From the cell containing the given text, extract its center point as (x, y) coordinate. 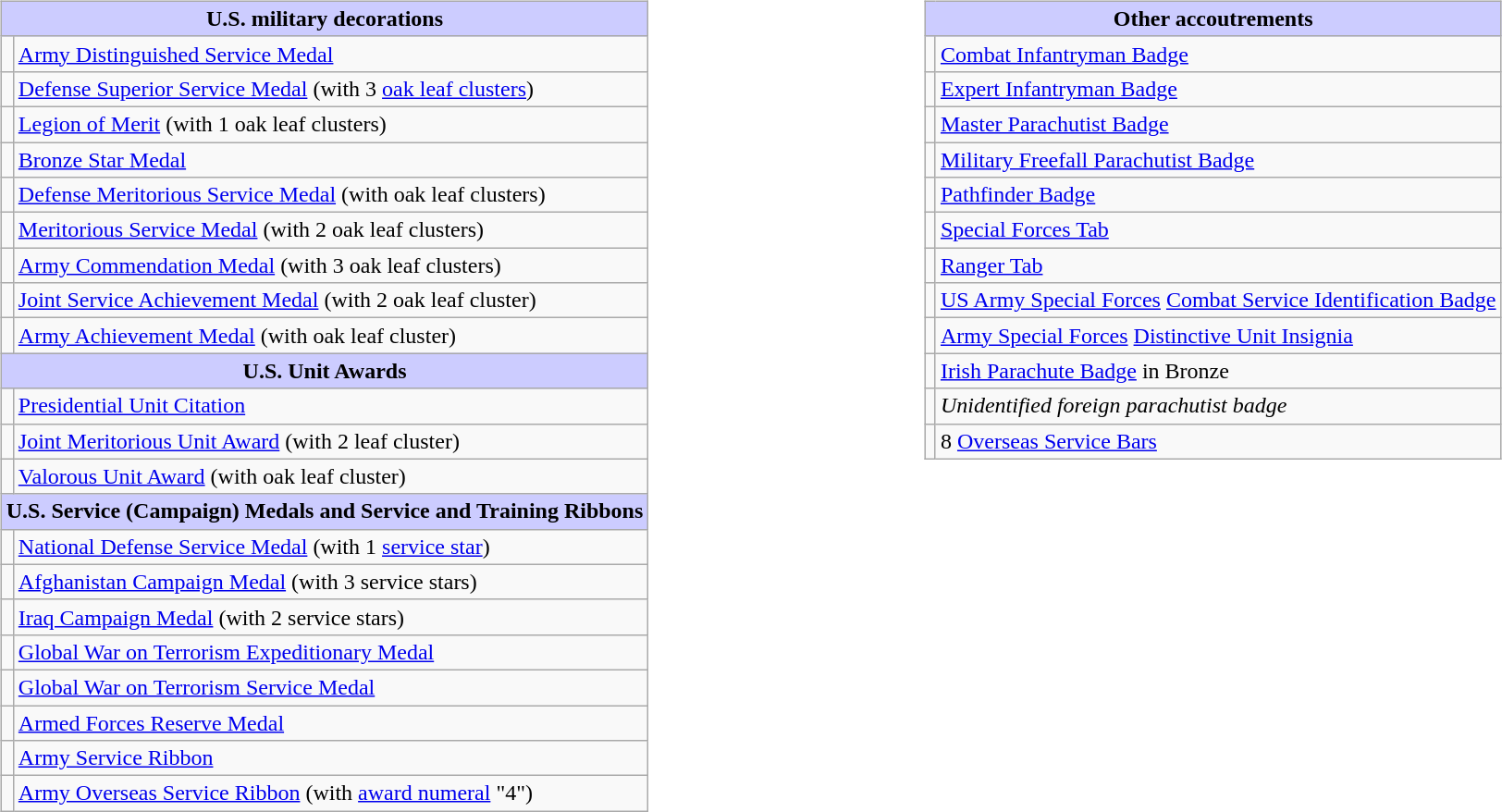
Army Special Forces Distinctive Unit Insignia (1218, 336)
Combat Infantryman Badge (1218, 54)
Unidentified foreign parachutist badge (1218, 406)
Armed Forces Reserve Medal (331, 722)
Irish Parachute Badge in Bronze (1218, 371)
Master Parachutist Badge (1218, 124)
Special Forces Tab (1218, 230)
Afghanistan Campaign Medal (with 3 service stars) (331, 582)
National Defense Service Medal (with 1 service star) (331, 547)
Army Service Ribbon (331, 758)
U.S. Unit Awards (325, 371)
U.S. military decorations (325, 18)
Other accoutrements (1213, 18)
Army Achievement Medal (with oak leaf cluster) (331, 336)
8 Overseas Service Bars (1218, 441)
Joint Service Achievement Medal (with 2 oak leaf cluster) (331, 301)
Defense Meritorious Service Medal (with oak leaf clusters) (331, 195)
Iraq Campaign Medal (with 2 service stars) (331, 617)
Legion of Merit (with 1 oak leaf clusters) (331, 124)
Joint Meritorious Unit Award (with 2 leaf cluster) (331, 441)
Pathfinder Badge (1218, 195)
U.S. Service (Campaign) Medals and Service and Training Ribbons (325, 511)
Meritorious Service Medal (with 2 oak leaf clusters) (331, 230)
Army Commendation Medal (with 3 oak leaf clusters) (331, 265)
US Army Special Forces Combat Service Identification Badge (1218, 301)
Bronze Star Medal (331, 160)
Army Distinguished Service Medal (331, 54)
Army Overseas Service Ribbon (with award numeral "4") (331, 794)
Ranger Tab (1218, 265)
Defense Superior Service Medal (with 3 oak leaf clusters) (331, 89)
Presidential Unit Citation (331, 406)
Military Freefall Parachutist Badge (1218, 160)
Global War on Terrorism Service Medal (331, 687)
Valorous Unit Award (with oak leaf cluster) (331, 476)
Global War on Terrorism Expeditionary Medal (331, 652)
Expert Infantryman Badge (1218, 89)
